Identify which cell holds the provided text, then report its (X, Y) central coordinate. 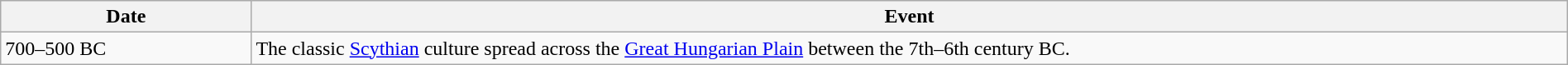
700–500 BC (126, 48)
Date (126, 17)
Event (910, 17)
The classic Scythian culture spread across the Great Hungarian Plain between the 7th–6th century BC. (910, 48)
